Determine the [x, y] coordinate at the center of the cell enclosing the given text.  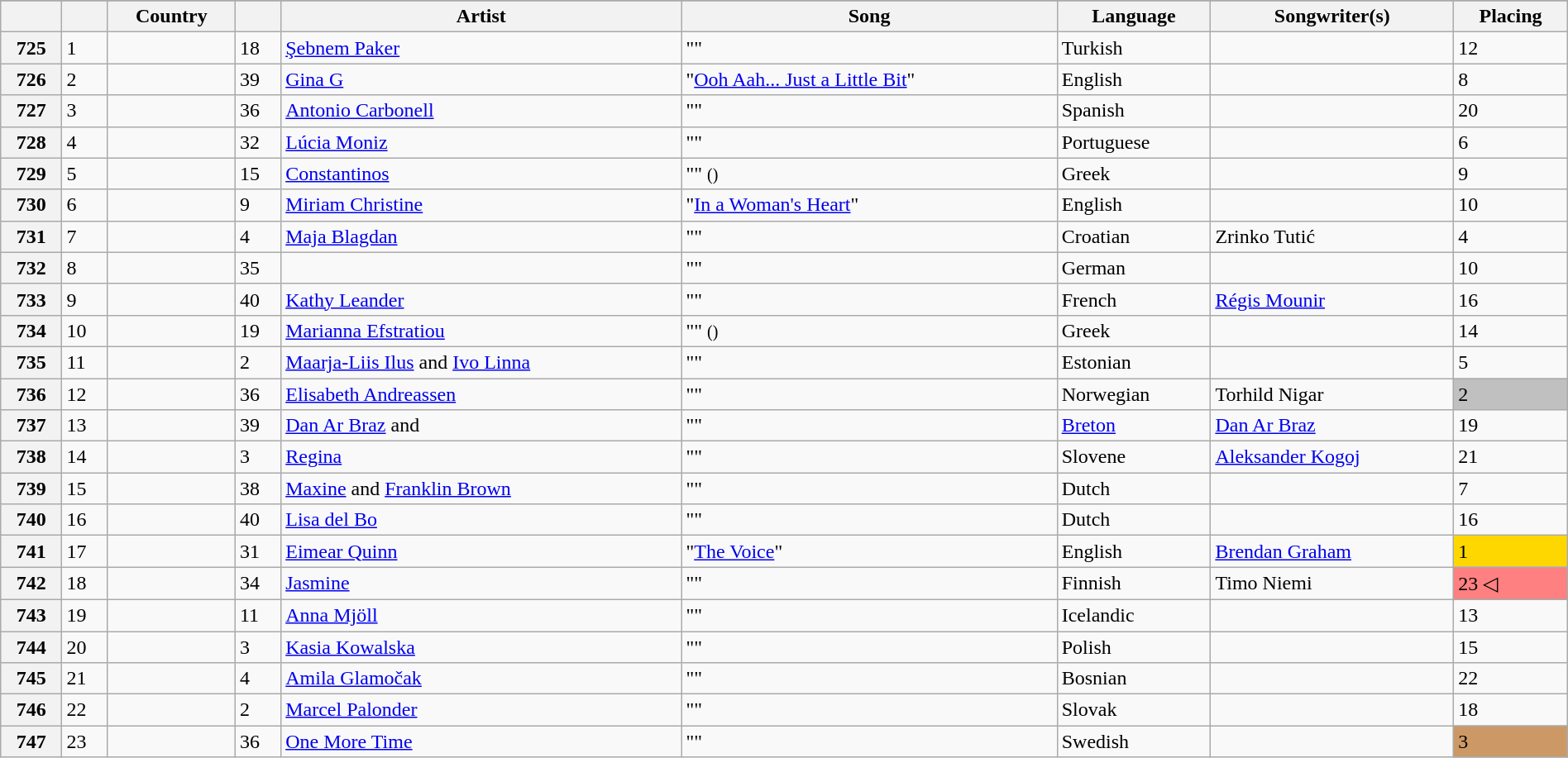
Estonian [1134, 362]
740 [31, 520]
34 [258, 584]
Songwriter(s) [1332, 17]
725 [31, 48]
Lisa del Bo [481, 520]
Polish [1134, 647]
Kathy Leander [481, 299]
730 [31, 205]
"The Voice" [869, 551]
Anna Mjöll [481, 615]
31 [258, 551]
German [1134, 268]
Swedish [1134, 741]
Miriam Christine [481, 205]
Regina [481, 457]
23 ◁ [1510, 584]
Brendan Graham [1332, 551]
Bosnian [1134, 679]
Marianna Efstratiou [481, 331]
Amila Glamočak [481, 679]
732 [31, 268]
Norwegian [1134, 394]
Torhild Nigar [1332, 394]
Artist [481, 17]
738 [31, 457]
726 [31, 79]
32 [258, 142]
Portuguese [1134, 142]
Zrinko Tutić [1332, 236]
Breton [1134, 426]
737 [31, 426]
739 [31, 489]
17 [84, 551]
Language [1134, 17]
Turkish [1134, 48]
Şebnem Paker [481, 48]
731 [31, 236]
Aleksander Kogoj [1332, 457]
Spanish [1134, 111]
Country [171, 17]
735 [31, 362]
741 [31, 551]
Eimear Quinn [481, 551]
Placing [1510, 17]
Song [869, 17]
Maxine and Franklin Brown [481, 489]
Jasmine [481, 584]
743 [31, 615]
Croatian [1134, 236]
Lúcia Moniz [481, 142]
23 [84, 741]
Dan Ar Braz [1332, 426]
728 [31, 142]
Icelandic [1134, 615]
38 [258, 489]
Gina G [481, 79]
727 [31, 111]
One More Time [481, 741]
Elisabeth Andreassen [481, 394]
"In a Woman's Heart" [869, 205]
733 [31, 299]
35 [258, 268]
Maarja-Liis Ilus and Ivo Linna [481, 362]
747 [31, 741]
742 [31, 584]
736 [31, 394]
Kasia Kowalska [481, 647]
745 [31, 679]
Maja Blagdan [481, 236]
Timo Niemi [1332, 584]
Constantinos [481, 174]
746 [31, 710]
Slovak [1134, 710]
729 [31, 174]
French [1134, 299]
744 [31, 647]
Antonio Carbonell [481, 111]
"Ooh Aah... Just a Little Bit" [869, 79]
Dan Ar Braz and [481, 426]
Régis Mounir [1332, 299]
734 [31, 331]
Slovene [1134, 457]
Finnish [1134, 584]
Marcel Palonder [481, 710]
